Locate the cell with the specified text and output its [x, y] center coordinate. 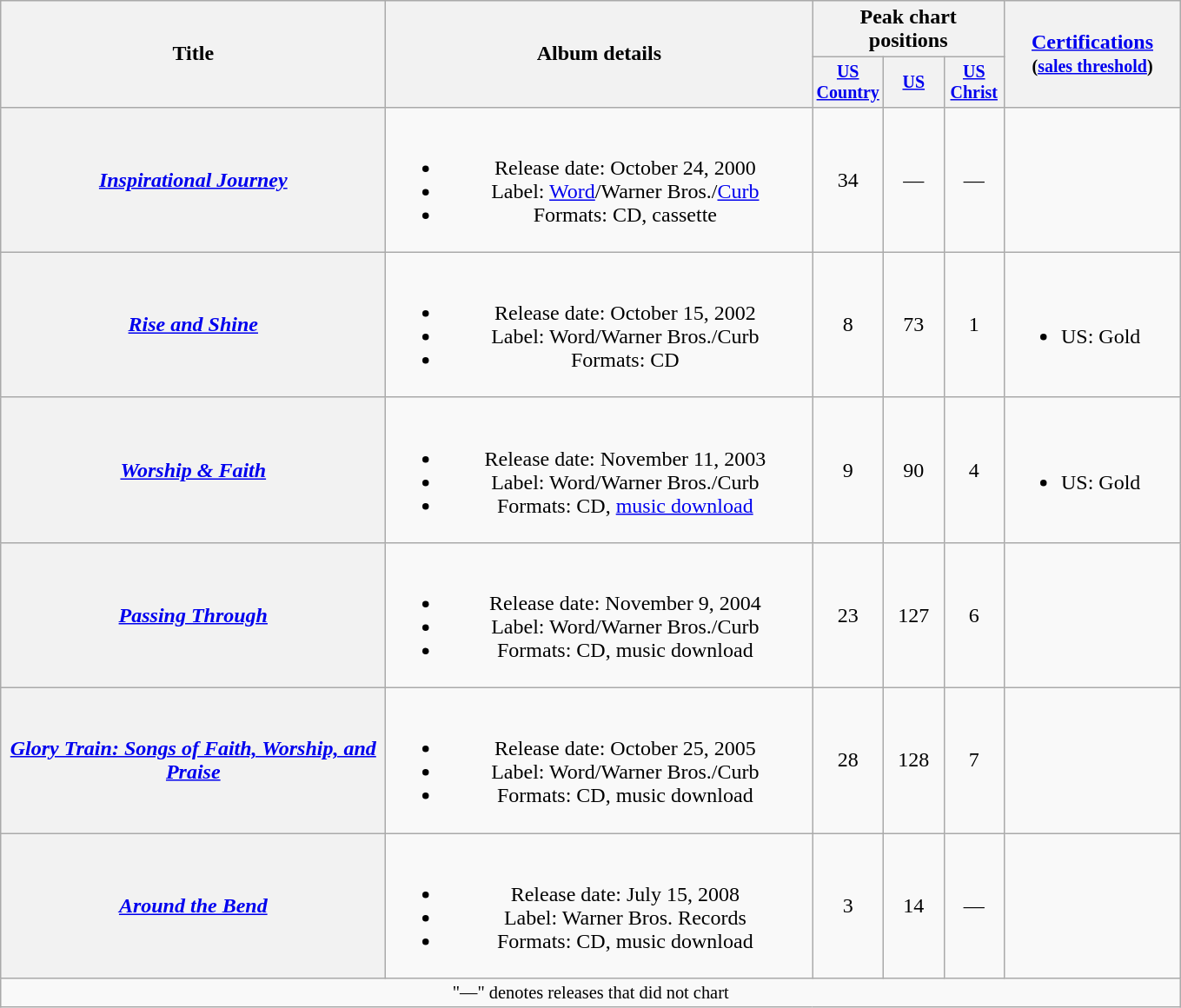
Release date: October 15, 2002Label: Word/Warner Bros./CurbFormats: CD [600, 325]
Inspirational Journey [193, 179]
6 [973, 615]
Release date: November 9, 2004Label: Word/Warner Bros./CurbFormats: CD, music download [600, 615]
128 [914, 761]
Worship & Faith [193, 469]
US Country [848, 82]
7 [973, 761]
Glory Train: Songs of Faith, Worship, and Praise [193, 761]
Peak chartpositions [909, 30]
34 [848, 179]
Certifications(sales threshold) [1091, 54]
Release date: November 11, 2003Label: Word/Warner Bros./CurbFormats: CD, music download [600, 469]
3 [848, 905]
Title [193, 54]
14 [914, 905]
1 [973, 325]
Album details [600, 54]
Release date: October 25, 2005Label: Word/Warner Bros./CurbFormats: CD, music download [600, 761]
US [914, 82]
Release date: October 24, 2000Label: Word/Warner Bros./CurbFormats: CD, cassette [600, 179]
90 [914, 469]
"—" denotes releases that did not chart [591, 993]
4 [973, 469]
Rise and Shine [193, 325]
28 [848, 761]
73 [914, 325]
127 [914, 615]
Release date: July 15, 2008Label: Warner Bros. RecordsFormats: CD, music download [600, 905]
9 [848, 469]
Around the Bend [193, 905]
US Christ [973, 82]
23 [848, 615]
8 [848, 325]
Passing Through [193, 615]
